Detect which cell encompasses the target text, then output its (x, y) center coordinate. 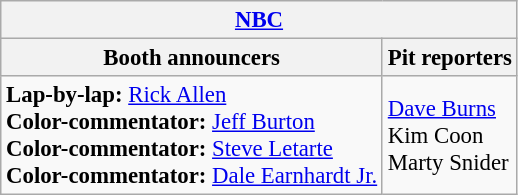
Lap-by-lap: Rick AllenColor-commentator: Jeff BurtonColor-commentator: Steve LetarteColor-commentator: Dale Earnhardt Jr. (192, 136)
Pit reporters (450, 58)
Dave BurnsKim CoonMarty Snider (450, 136)
Booth announcers (192, 58)
NBC (260, 20)
